Extract the (X, Y) coordinate from the center of the cell holding the provided text.  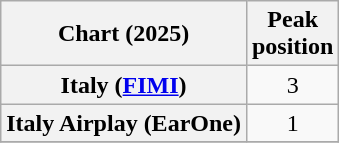
3 (292, 85)
Italy (FIMI) (124, 85)
Italy Airplay (EarOne) (124, 123)
Peakposition (292, 34)
1 (292, 123)
Chart (2025) (124, 34)
